Return the (X, Y) coordinate for the center point of the cell that contains the specified text.  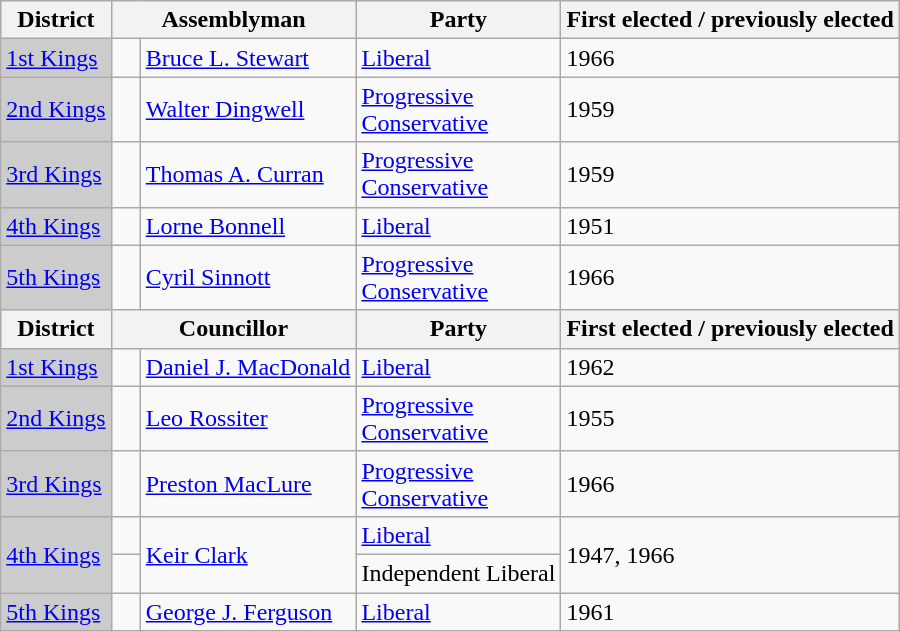
1962 (730, 367)
Walter Dingwell (248, 110)
Keir Clark (248, 554)
George J. Ferguson (248, 611)
Preston MacLure (248, 484)
Lorne Bonnell (248, 226)
1955 (730, 418)
Councillor (234, 329)
Leo Rossiter (248, 418)
1961 (730, 611)
Independent Liberal (458, 573)
Assemblyman (234, 20)
1947, 1966 (730, 554)
Cyril Sinnott (248, 278)
Thomas A. Curran (248, 174)
1951 (730, 226)
Bruce L. Stewart (248, 58)
Daniel J. MacDonald (248, 367)
